Output the (x, y) coordinate of the center of the cell containing the given text.  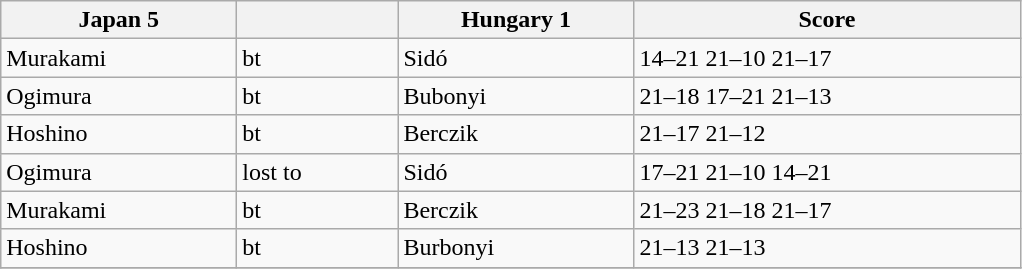
Hungary 1 (516, 20)
Score (827, 20)
21–13 21–13 (827, 248)
21–23 21–18 21–17 (827, 210)
Japan 5 (119, 20)
Bubonyi (516, 96)
21–18 17–21 21–13 (827, 96)
lost to (318, 172)
21–17 21–12 (827, 134)
14–21 21–10 21–17 (827, 58)
Burbonyi (516, 248)
17–21 21–10 14–21 (827, 172)
